Search for the cell housing the specified text and yield its (x, y) center coordinate. 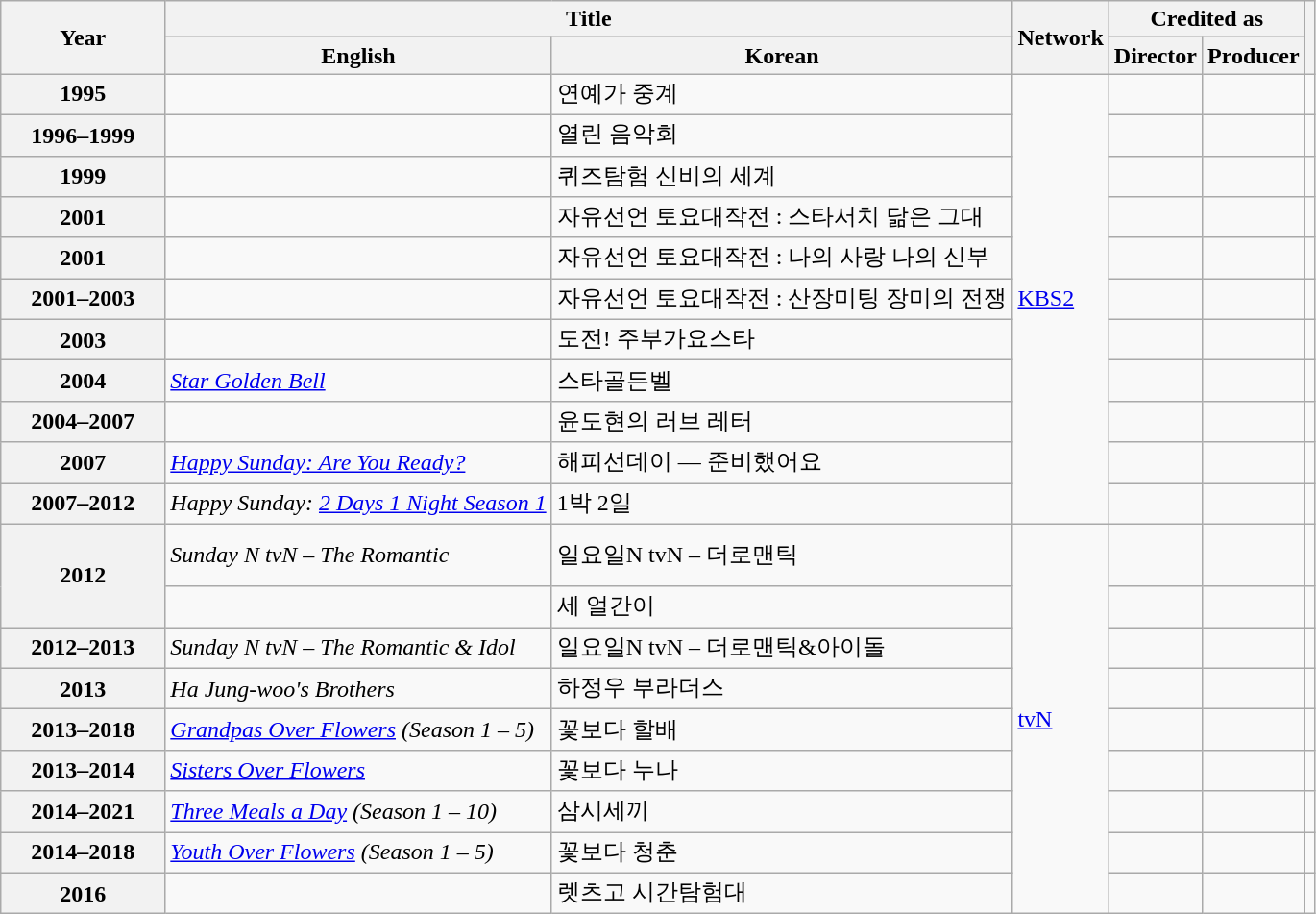
Sunday N tvN – The Romantic (358, 556)
2014–2018 (83, 853)
2013 (83, 688)
KBS2 (1060, 299)
삼시세끼 (782, 811)
자유선언 토요대작전 : 나의 사랑 나의 신부 (782, 258)
2007 (83, 463)
꽃보다 할배 (782, 730)
꽃보다 누나 (782, 771)
하정우 부라더스 (782, 688)
열린 음악회 (782, 135)
1999 (83, 177)
2007–2012 (83, 504)
Three Meals a Day (Season 1 – 10) (358, 811)
Happy Sunday: Are You Ready? (358, 463)
연예가 중계 (782, 94)
Sisters Over Flowers (358, 771)
Year (83, 37)
Title (589, 19)
자유선언 토요대작전 : 스타서치 닮은 그대 (782, 217)
렛츠고 시간탐험대 (782, 894)
2013–2018 (83, 730)
Grandpas Over Flowers (Season 1 – 5) (358, 730)
Happy Sunday: 2 Days 1 Night Season 1 (358, 504)
도전! 주부가요스타 (782, 340)
1996–1999 (83, 135)
일요일N tvN – 더로맨틱 (782, 556)
1995 (83, 94)
English (358, 56)
2013–2014 (83, 771)
2012–2013 (83, 648)
Network (1060, 37)
2004 (83, 381)
윤도현의 러브 레터 (782, 421)
Star Golden Bell (358, 381)
세 얼간이 (782, 607)
자유선언 토요대작전 : 산장미팅 장미의 전쟁 (782, 300)
2016 (83, 894)
퀴즈탐험 신비의 세계 (782, 177)
일요일N tvN – 더로맨틱&아이돌 (782, 648)
tvN (1060, 719)
Credited as (1206, 19)
2003 (83, 340)
1박 2일 (782, 504)
꽃보다 청춘 (782, 853)
해피선데이 — 준비했어요 (782, 463)
Producer (1255, 56)
2004–2007 (83, 421)
Korean (782, 56)
2014–2021 (83, 811)
2001–2003 (83, 300)
스타골든벨 (782, 381)
2012 (83, 576)
Youth Over Flowers (Season 1 – 5) (358, 853)
Director (1155, 56)
Sunday N tvN – The Romantic & Idol (358, 648)
Ha Jung-woo's Brothers (358, 688)
